Extract the (x, y) coordinate from the center of the cell holding the provided text.  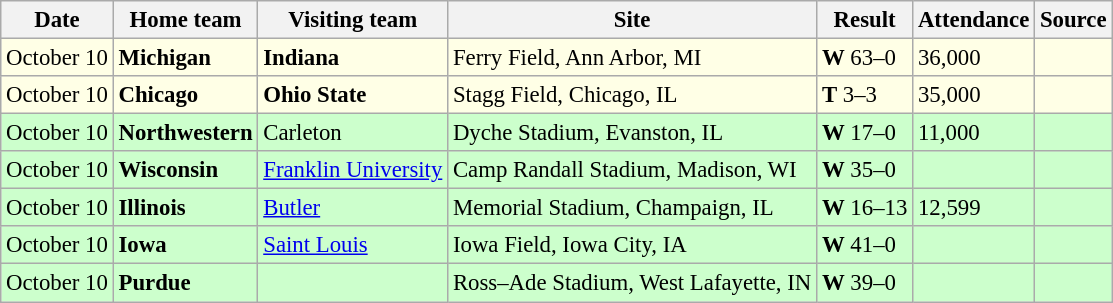
W 17–0 (865, 133)
Site (632, 20)
Ross–Ade Stadium, West Lafayette, IN (632, 283)
Franklin University (353, 170)
W 16–13 (865, 208)
Stagg Field, Chicago, IL (632, 95)
Camp Randall Stadium, Madison, WI (632, 170)
Home team (186, 20)
Date (57, 20)
W 63–0 (865, 58)
Indiana (353, 58)
Purdue (186, 283)
Dyche Stadium, Evanston, IL (632, 133)
Ferry Field, Ann Arbor, MI (632, 58)
Memorial Stadium, Champaign, IL (632, 208)
Carleton (353, 133)
W 41–0 (865, 245)
Illinois (186, 208)
W 35–0 (865, 170)
Michigan (186, 58)
T 3–3 (865, 95)
12,599 (974, 208)
Saint Louis (353, 245)
Butler (353, 208)
Iowa (186, 245)
Attendance (974, 20)
36,000 (974, 58)
Wisconsin (186, 170)
Result (865, 20)
Visiting team (353, 20)
Iowa Field, Iowa City, IA (632, 245)
Ohio State (353, 95)
11,000 (974, 133)
Chicago (186, 95)
35,000 (974, 95)
Northwestern (186, 133)
W 39–0 (865, 283)
Source (1074, 20)
